Find where the given text appears and provide that cell's center as [X, Y] coordinate. 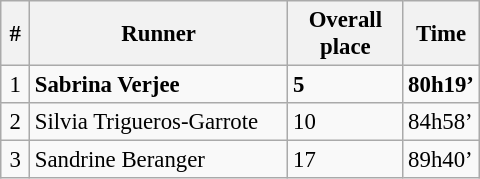
2 [16, 122]
Overall place [346, 34]
80h19’ [441, 85]
# [16, 34]
84h58’ [441, 122]
5 [346, 85]
Time [441, 34]
Sabrina Verjee [158, 85]
89h40’ [441, 160]
Sandrine Beranger [158, 160]
3 [16, 160]
17 [346, 160]
Runner [158, 34]
1 [16, 85]
Silvia Trigueros-Garrote [158, 122]
10 [346, 122]
